Pinpoint the cell where the given text exists, returning its [X, Y] midpoint coordinate. 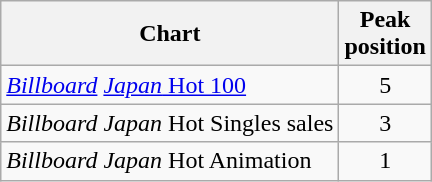
Billboard Japan Hot 100 [170, 85]
3 [385, 123]
Billboard Japan Hot Animation [170, 161]
Peakposition [385, 34]
5 [385, 85]
1 [385, 161]
Billboard Japan Hot Singles sales [170, 123]
Chart [170, 34]
